Identify which cell holds the provided text, then report its [X, Y] central coordinate. 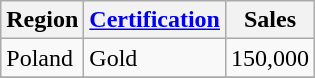
Region [42, 20]
Poland [42, 58]
Sales [270, 20]
150,000 [270, 58]
Gold [155, 58]
Certification [155, 20]
